Extract the (X, Y) coordinate from the center of the cell holding the provided text.  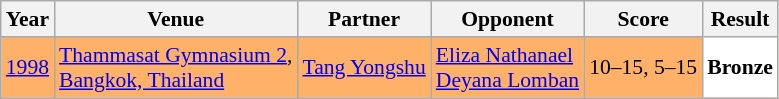
1998 (28, 68)
Result (740, 19)
Opponent (508, 19)
Year (28, 19)
Score (643, 19)
10–15, 5–15 (643, 68)
Bronze (740, 68)
Venue (176, 19)
Eliza Nathanael Deyana Lomban (508, 68)
Thammasat Gymnasium 2,Bangkok, Thailand (176, 68)
Partner (364, 19)
Tang Yongshu (364, 68)
